Detect which cell encompasses the target text, then output its (x, y) center coordinate. 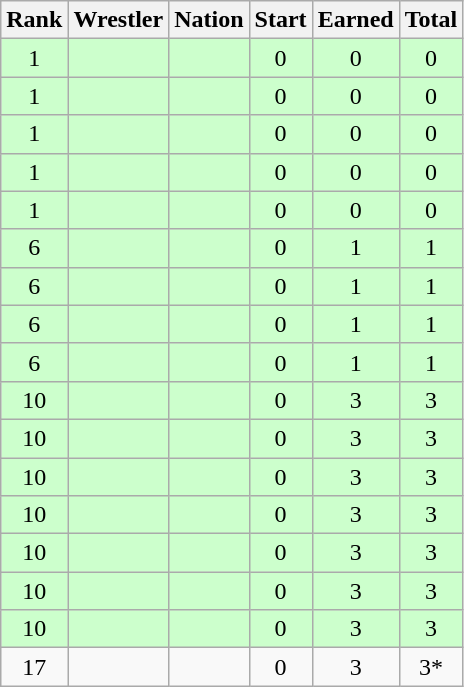
Total (431, 20)
17 (34, 667)
Nation (209, 20)
Start (280, 20)
3* (431, 667)
Rank (34, 20)
Wrestler (118, 20)
Earned (356, 20)
